Detect which cell encompasses the target text, then output its [X, Y] center coordinate. 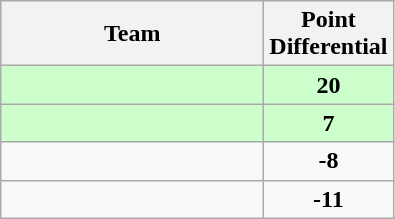
Team [132, 34]
20 [328, 85]
-11 [328, 199]
7 [328, 123]
-8 [328, 161]
Point Differential [328, 34]
